Return [X, Y] of the center of cell containing provided text 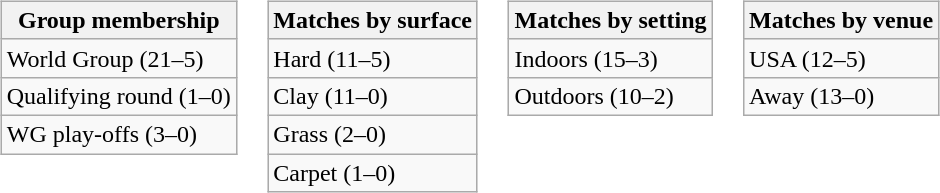
Matches by setting [610, 20]
Clay (11–0) [373, 96]
Matches by venue [842, 20]
Matches by surface [373, 20]
Group membership [118, 20]
World Group (21–5) [118, 58]
WG play-offs (3–0) [118, 134]
Away (13–0) [842, 96]
Carpet (1–0) [373, 173]
Grass (2–0) [373, 134]
USA (12–5) [842, 58]
Outdoors (10–2) [610, 96]
Indoors (15–3) [610, 58]
Qualifying round (1–0) [118, 96]
Hard (11–5) [373, 58]
